Detect which cell encompasses the target text, then output its (x, y) center coordinate. 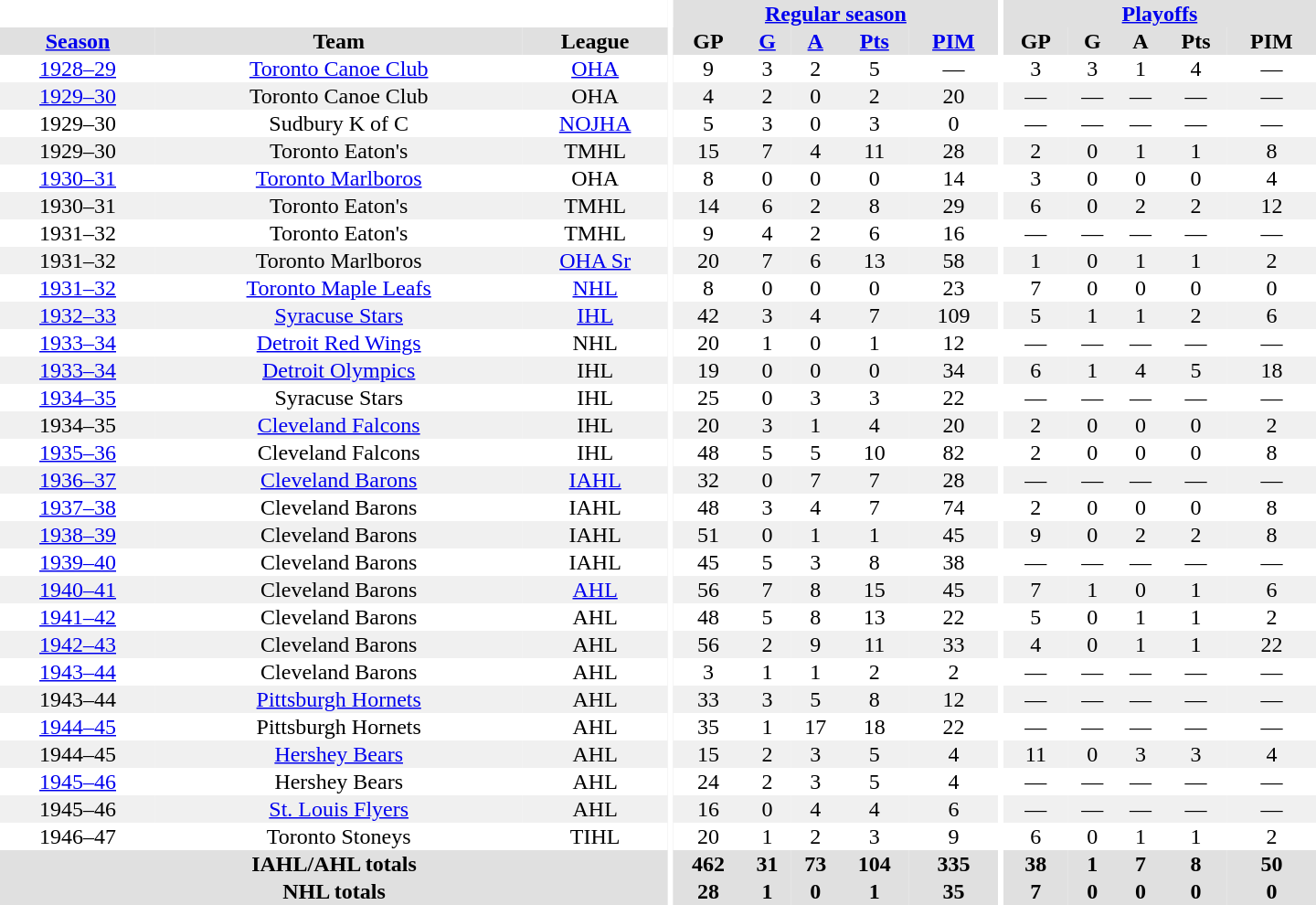
OHA Sr (595, 261)
IAHL/AHL totals (334, 864)
29 (954, 206)
51 (708, 535)
1942–43 (78, 644)
1939–40 (78, 562)
League (595, 41)
NHL totals (334, 891)
24 (708, 782)
74 (954, 507)
1928–29 (78, 69)
Toronto Maple Leafs (338, 288)
34 (954, 370)
St. Louis Flyers (338, 809)
NOJHA (595, 123)
335 (954, 864)
Regular season (835, 14)
Playoffs (1160, 14)
23 (954, 288)
462 (708, 864)
Toronto Stoneys (338, 836)
1941–42 (78, 617)
73 (815, 864)
25 (708, 398)
82 (954, 452)
Season (78, 41)
Detroit Olympics (338, 370)
1938–39 (78, 535)
104 (875, 864)
10 (875, 452)
19 (708, 370)
Team (338, 41)
17 (815, 727)
Detroit Red Wings (338, 343)
31 (768, 864)
Sudbury K of C (338, 123)
1940–41 (78, 590)
42 (708, 315)
1937–38 (78, 507)
1936–37 (78, 480)
58 (954, 261)
1932–33 (78, 315)
50 (1272, 864)
1946–47 (78, 836)
TIHL (595, 836)
32 (708, 480)
1935–36 (78, 452)
109 (954, 315)
